Find where the given text appears and provide that cell's center as [X, Y] coordinate. 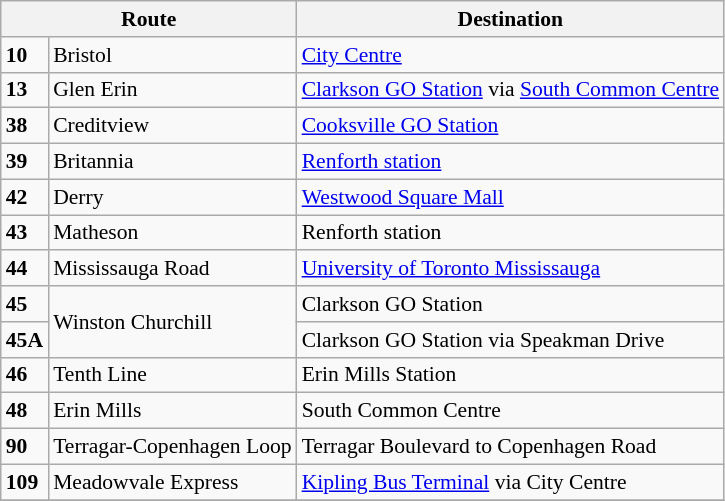
44 [24, 269]
Meadowvale Express [172, 482]
42 [24, 197]
48 [24, 411]
Terragar Boulevard to Copenhagen Road [510, 447]
Winston Churchill [172, 322]
45A [24, 340]
Cooksville GO Station [510, 126]
Derry [172, 197]
Erin Mills [172, 411]
38 [24, 126]
39 [24, 162]
Clarkson GO Station [510, 304]
Mississauga Road [172, 269]
10 [24, 55]
Route [149, 19]
13 [24, 90]
Erin Mills Station [510, 375]
Clarkson GO Station via South Common Centre [510, 90]
46 [24, 375]
Westwood Square Mall [510, 197]
Britannia [172, 162]
45 [24, 304]
Destination [510, 19]
University of Toronto Mississauga [510, 269]
Bristol [172, 55]
Creditview [172, 126]
Glen Erin [172, 90]
90 [24, 447]
Tenth Line [172, 375]
Kipling Bus Terminal via City Centre [510, 482]
City Centre [510, 55]
Matheson [172, 233]
Terragar-Copenhagen Loop [172, 447]
109 [24, 482]
South Common Centre [510, 411]
43 [24, 233]
Clarkson GO Station via Speakman Drive [510, 340]
